Detect which cell encompasses the target text, then output its (x, y) center coordinate. 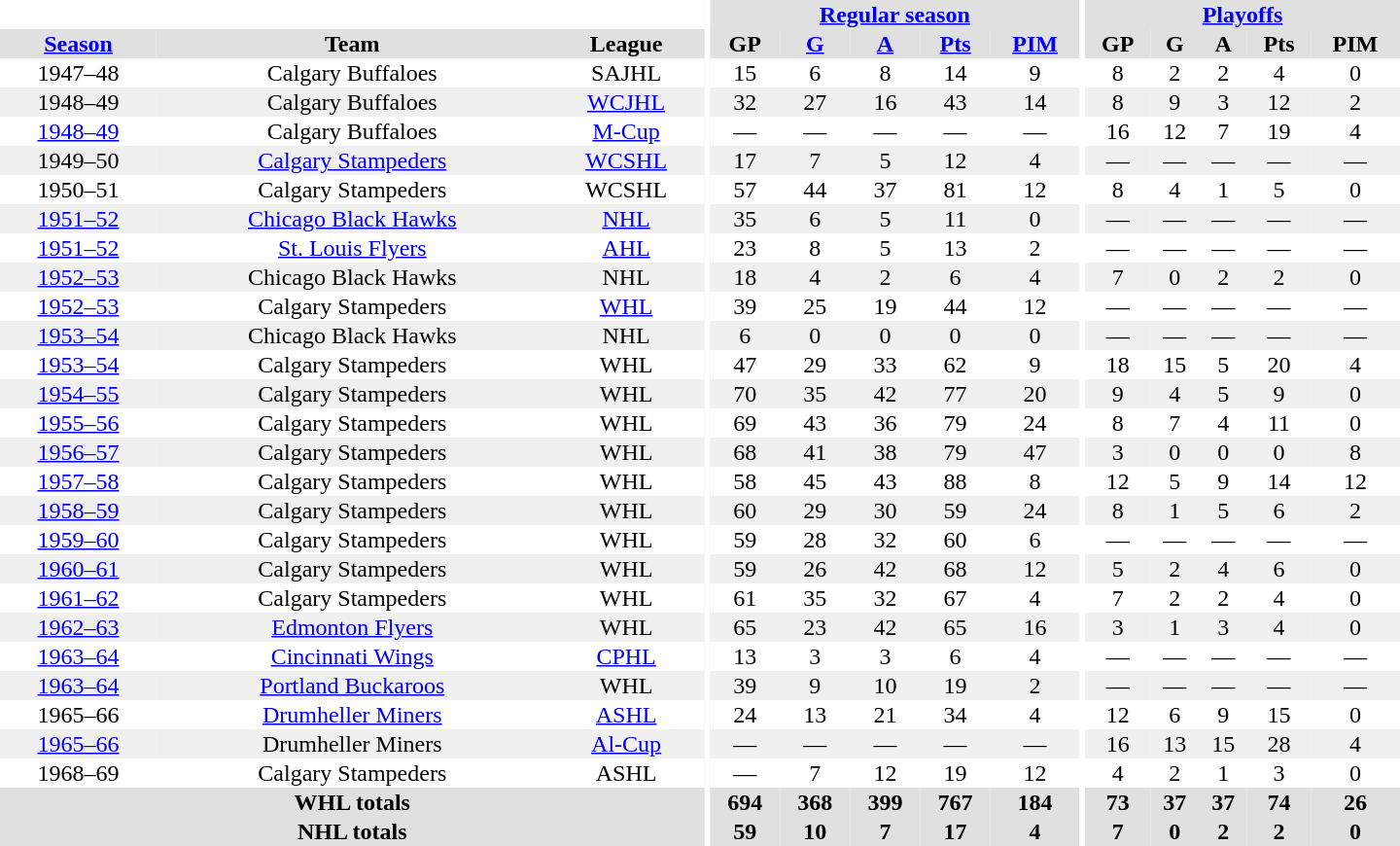
1947–48 (78, 73)
1962–63 (78, 627)
81 (956, 190)
767 (956, 802)
88 (956, 481)
25 (815, 306)
73 (1118, 802)
Portland Buckaroos (352, 686)
CPHL (626, 656)
WHL totals (352, 802)
694 (745, 802)
League (626, 44)
1958–59 (78, 511)
1961–62 (78, 598)
1950–51 (78, 190)
41 (815, 452)
1957–58 (78, 481)
St. Louis Flyers (352, 248)
74 (1279, 802)
Cincinnati Wings (352, 656)
368 (815, 802)
Al-Cup (626, 744)
69 (745, 423)
27 (815, 102)
67 (956, 598)
45 (815, 481)
399 (885, 802)
58 (745, 481)
1955–56 (78, 423)
34 (956, 715)
SAJHL (626, 73)
1956–57 (78, 452)
21 (885, 715)
38 (885, 452)
M-Cup (626, 131)
Regular season (894, 15)
70 (745, 394)
57 (745, 190)
30 (885, 511)
NHL totals (352, 831)
61 (745, 598)
1949–50 (78, 160)
36 (885, 423)
62 (956, 365)
33 (885, 365)
Team (352, 44)
77 (956, 394)
1960–61 (78, 569)
AHL (626, 248)
Season (78, 44)
1968–69 (78, 773)
184 (1035, 802)
Playoffs (1242, 15)
1954–55 (78, 394)
WCJHL (626, 102)
Edmonton Flyers (352, 627)
1959–60 (78, 540)
